Output the [x, y] coordinate of the center of the cell containing the given text.  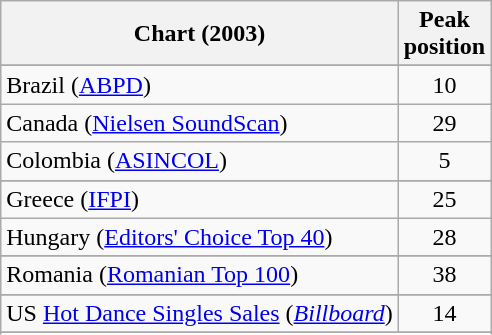
29 [444, 123]
14 [444, 313]
10 [444, 85]
Canada (Nielsen SoundScan) [200, 123]
25 [444, 199]
Colombia (ASINCOL) [200, 161]
Peakposition [444, 34]
US Hot Dance Singles Sales (Billboard) [200, 313]
5 [444, 161]
28 [444, 237]
Romania (Romanian Top 100) [200, 275]
Greece (IFPI) [200, 199]
Brazil (ABPD) [200, 85]
Chart (2003) [200, 34]
Hungary (Editors' Choice Top 40) [200, 237]
38 [444, 275]
